Extract the [x, y] coordinate from the center of the cell holding the provided text.  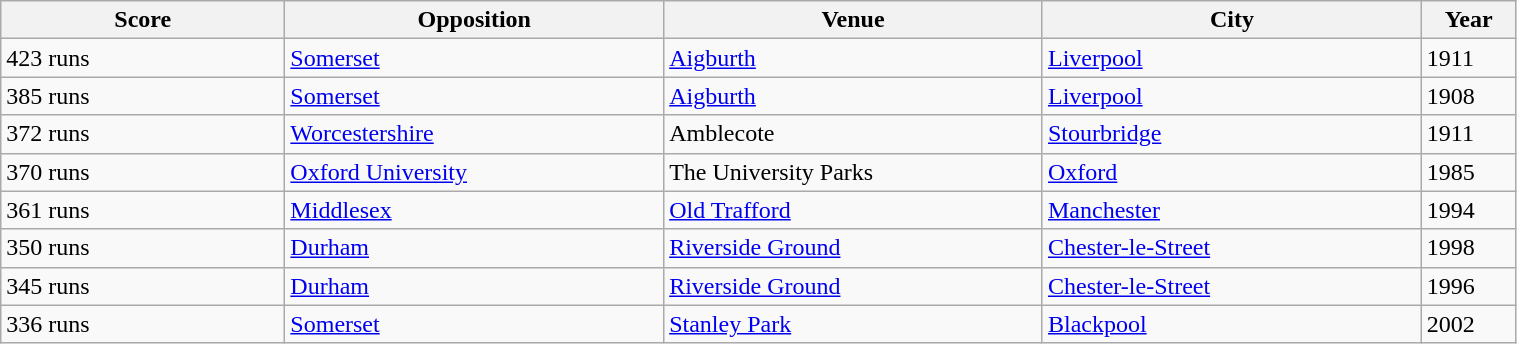
1994 [1468, 210]
1998 [1468, 248]
City [1232, 20]
Score [143, 20]
Middlesex [474, 210]
2002 [1468, 324]
Blackpool [1232, 324]
Opposition [474, 20]
Oxford [1232, 172]
372 runs [143, 134]
1996 [1468, 286]
Oxford University [474, 172]
Amblecote [854, 134]
Manchester [1232, 210]
345 runs [143, 286]
385 runs [143, 96]
Year [1468, 20]
Old Trafford [854, 210]
361 runs [143, 210]
1985 [1468, 172]
336 runs [143, 324]
1908 [1468, 96]
350 runs [143, 248]
370 runs [143, 172]
Stourbridge [1232, 134]
Worcestershire [474, 134]
Venue [854, 20]
Stanley Park [854, 324]
The University Parks [854, 172]
423 runs [143, 58]
